Determine the (X, Y) coordinate at the center of the cell enclosing the given text.  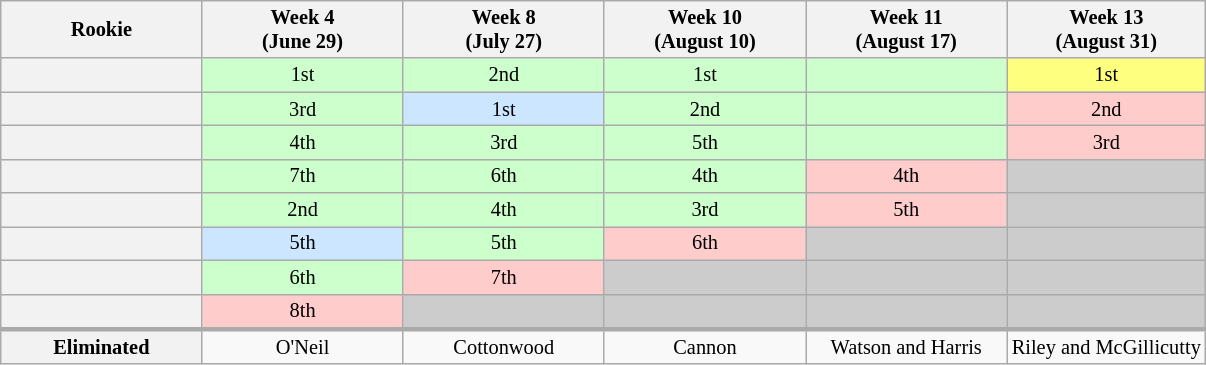
Eliminated (102, 346)
Riley and McGillicutty (1106, 346)
Week 4(June 29) (302, 29)
Week 10(August 10) (704, 29)
Week 13(August 31) (1106, 29)
Cannon (704, 346)
O'Neil (302, 346)
Week 8(July 27) (504, 29)
Watson and Harris (906, 346)
Week 11(August 17) (906, 29)
8th (302, 312)
Cottonwood (504, 346)
Rookie (102, 29)
